From the cell containing the given text, extract its center point as [x, y] coordinate. 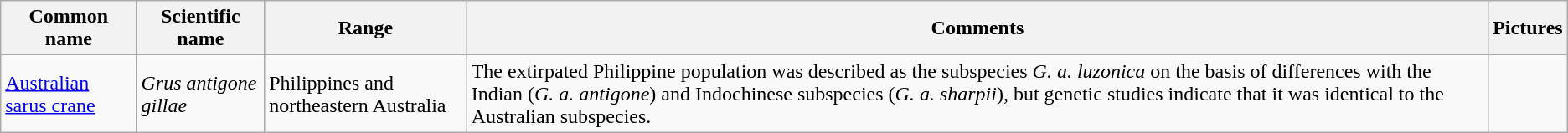
Grus antigone gillae [201, 94]
Philippines and northeastern Australia [365, 94]
Scientific name [201, 28]
Range [365, 28]
Australian sarus crane [69, 94]
Pictures [1528, 28]
Comments [977, 28]
Common name [69, 28]
